Extract the (X, Y) coordinate from the center of the cell holding the provided text.  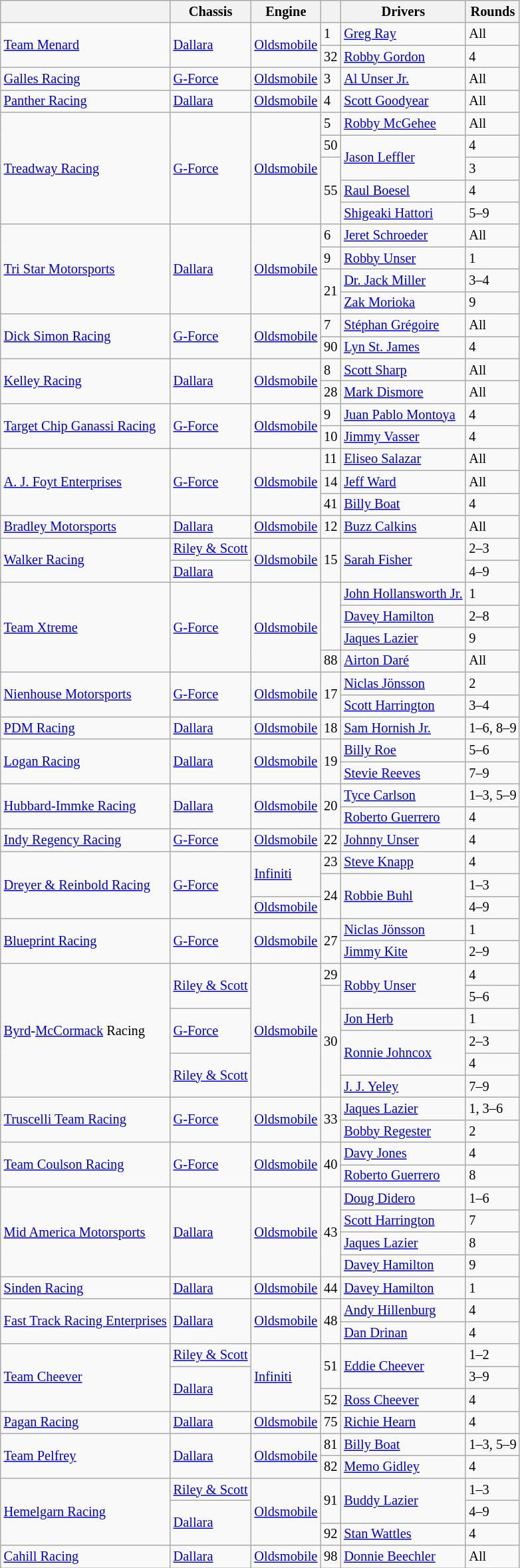
14 (330, 482)
33 (330, 1120)
Buddy Lazier (403, 1501)
Ross Cheever (403, 1400)
Juan Pablo Montoya (403, 414)
Johnny Unser (403, 840)
Pagan Racing (85, 1422)
Mark Dismore (403, 392)
92 (330, 1534)
Team Menard (85, 45)
Buzz Calkins (403, 526)
Logan Racing (85, 761)
3–9 (492, 1377)
22 (330, 840)
23 (330, 862)
24 (330, 895)
1–6, 8–9 (492, 728)
Nienhouse Motorsports (85, 695)
43 (330, 1232)
Andy Hillenburg (403, 1310)
Truscelli Team Racing (85, 1120)
Team Xtreme (85, 627)
Scott Goodyear (403, 101)
50 (330, 146)
55 (330, 190)
5–9 (492, 213)
Sinden Racing (85, 1288)
91 (330, 1501)
Jason Leffler (403, 157)
Team Cheever (85, 1377)
Shigeaki Hattori (403, 213)
98 (330, 1557)
Richie Hearn (403, 1422)
Al Unser Jr. (403, 78)
Davy Jones (403, 1154)
10 (330, 437)
Jeret Schroeder (403, 235)
18 (330, 728)
Jeff Ward (403, 482)
88 (330, 661)
Raul Boesel (403, 191)
Sam Hornish Jr. (403, 728)
Team Pelfrey (85, 1456)
Hemelgarn Racing (85, 1511)
Dick Simon Racing (85, 337)
Steve Knapp (403, 862)
Jimmy Kite (403, 952)
Ronnie Johncox (403, 1052)
Doug Didero (403, 1198)
2–9 (492, 952)
Eliseo Salazar (403, 459)
Robbie Buhl (403, 895)
Bobby Regester (403, 1131)
Jon Herb (403, 1019)
40 (330, 1164)
Blueprint Racing (85, 941)
6 (330, 235)
Target Chip Ganassi Racing (85, 426)
Drivers (403, 11)
12 (330, 526)
Stéphan Grégoire (403, 325)
Lyn St. James (403, 347)
Scott Sharp (403, 370)
28 (330, 392)
1–2 (492, 1355)
Indy Regency Racing (85, 840)
Team Coulson Racing (85, 1164)
Galles Racing (85, 78)
41 (330, 504)
52 (330, 1400)
Robby Gordon (403, 57)
32 (330, 57)
29 (330, 975)
15 (330, 560)
Engine (286, 11)
27 (330, 941)
51 (330, 1366)
82 (330, 1467)
Billy Roe (403, 750)
A. J. Foyt Enterprises (85, 482)
Kelley Racing (85, 381)
21 (330, 291)
48 (330, 1321)
Donnie Beechler (403, 1557)
Byrd-McCormack Racing (85, 1030)
1–6 (492, 1198)
J. J. Yeley (403, 1086)
1, 3–6 (492, 1109)
Chassis (211, 11)
11 (330, 459)
90 (330, 347)
Greg Ray (403, 34)
Cahill Racing (85, 1557)
Dr. Jack Miller (403, 280)
Sarah Fisher (403, 560)
Panther Racing (85, 101)
30 (330, 1041)
75 (330, 1422)
2–8 (492, 616)
20 (330, 806)
Mid America Motorsports (85, 1232)
John Hollansworth Jr. (403, 593)
Robby McGehee (403, 124)
19 (330, 761)
Treadway Racing (85, 168)
Stan Wattles (403, 1534)
Bradley Motorsports (85, 526)
Stevie Reeves (403, 773)
Walker Racing (85, 560)
Memo Gidley (403, 1467)
PDM Racing (85, 728)
Eddie Cheever (403, 1366)
Dreyer & Reinbold Racing (85, 885)
Rounds (492, 11)
Dan Drinan (403, 1333)
Tri Star Motorsports (85, 269)
17 (330, 695)
Fast Track Racing Enterprises (85, 1321)
Tyce Carlson (403, 795)
Zak Morioka (403, 303)
Jimmy Vasser (403, 437)
44 (330, 1288)
5 (330, 124)
Hubbard-Immke Racing (85, 806)
Airton Daré (403, 661)
81 (330, 1444)
